Determine the [X, Y] coordinate at the center of the cell enclosing the given text.  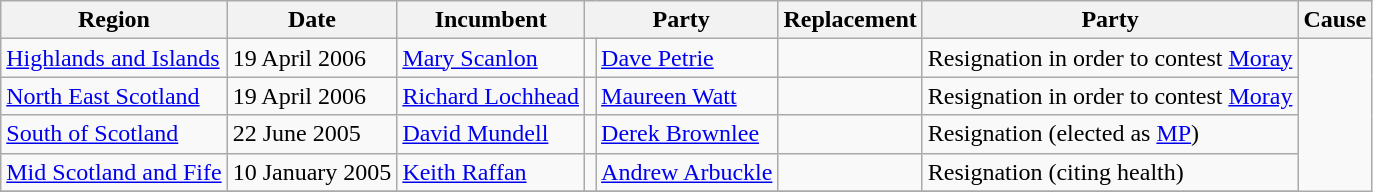
Keith Raffan [491, 172]
Replacement [850, 20]
South of Scotland [114, 134]
22 June 2005 [312, 134]
Incumbent [491, 20]
Derek Brownlee [687, 134]
Highlands and Islands [114, 58]
David Mundell [491, 134]
Cause [1335, 20]
Andrew Arbuckle [687, 172]
Richard Lochhead [491, 96]
Resignation (elected as MP) [1110, 134]
Region [114, 20]
Maureen Watt [687, 96]
10 January 2005 [312, 172]
North East Scotland [114, 96]
Dave Petrie [687, 58]
Mary Scanlon [491, 58]
Mid Scotland and Fife [114, 172]
Resignation (citing health) [1110, 172]
Date [312, 20]
